Identify which cell holds the provided text, then report its (X, Y) central coordinate. 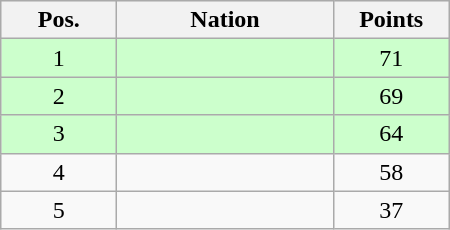
64 (391, 134)
Points (391, 20)
1 (59, 58)
3 (59, 134)
58 (391, 172)
5 (59, 210)
4 (59, 172)
37 (391, 210)
Nation (225, 20)
2 (59, 96)
Pos. (59, 20)
71 (391, 58)
69 (391, 96)
